For the text-containing cell, return its midpoint in [x, y] coordinate format. 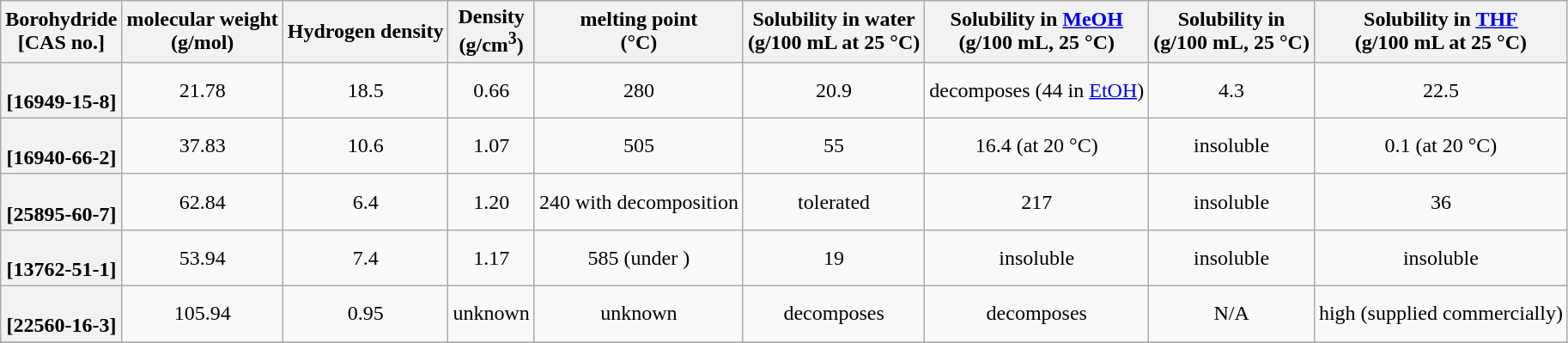
7.4 [366, 258]
[25895-60-7] [62, 201]
decomposes (44 in EtOH) [1037, 89]
20.9 [833, 89]
Solubility in THF(g/100 mL at 25 °C) [1441, 32]
217 [1037, 201]
molecular weight(g/mol) [203, 32]
Solubility in (g/100 mL, 25 °C) [1231, 32]
4.3 [1231, 89]
N/A [1231, 315]
6.4 [366, 201]
21.78 [203, 89]
[16940-66-2] [62, 146]
19 [833, 258]
[22560-16-3] [62, 315]
Borohydride[CAS no.] [62, 32]
36 [1441, 201]
22.5 [1441, 89]
240 with decomposition [639, 201]
tolerated [833, 201]
1.20 [491, 201]
0.1 (at 20 °C) [1441, 146]
105.94 [203, 315]
505 [639, 146]
0.66 [491, 89]
585 (under ) [639, 258]
melting point(°C) [639, 32]
[16949-15-8] [62, 89]
[13762-51-1] [62, 258]
10.6 [366, 146]
62.84 [203, 201]
0.95 [366, 315]
Density(g/cm3) [491, 32]
55 [833, 146]
Hydrogen density [366, 32]
1.07 [491, 146]
high (supplied commercially) [1441, 315]
280 [639, 89]
18.5 [366, 89]
53.94 [203, 258]
37.83 [203, 146]
16.4 (at 20 °C) [1037, 146]
1.17 [491, 258]
Solubility in MeOH(g/100 mL, 25 °C) [1037, 32]
Solubility in water(g/100 mL at 25 °C) [833, 32]
